Provide the [x, y] coordinate of the cell's center where the given text is located.  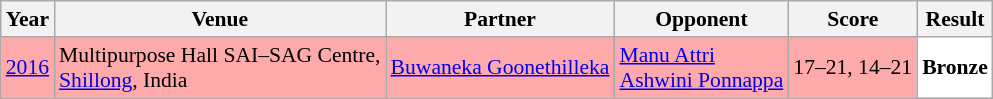
Score [852, 19]
Opponent [701, 19]
17–21, 14–21 [852, 68]
Year [28, 19]
Buwaneka Goonethilleka [500, 68]
Partner [500, 19]
2016 [28, 68]
Multipurpose Hall SAI–SAG Centre,Shillong, India [220, 68]
Venue [220, 19]
Manu Attri Ashwini Ponnappa [701, 68]
Bronze [955, 68]
Result [955, 19]
